Identify which cell holds the provided text, then report its [x, y] central coordinate. 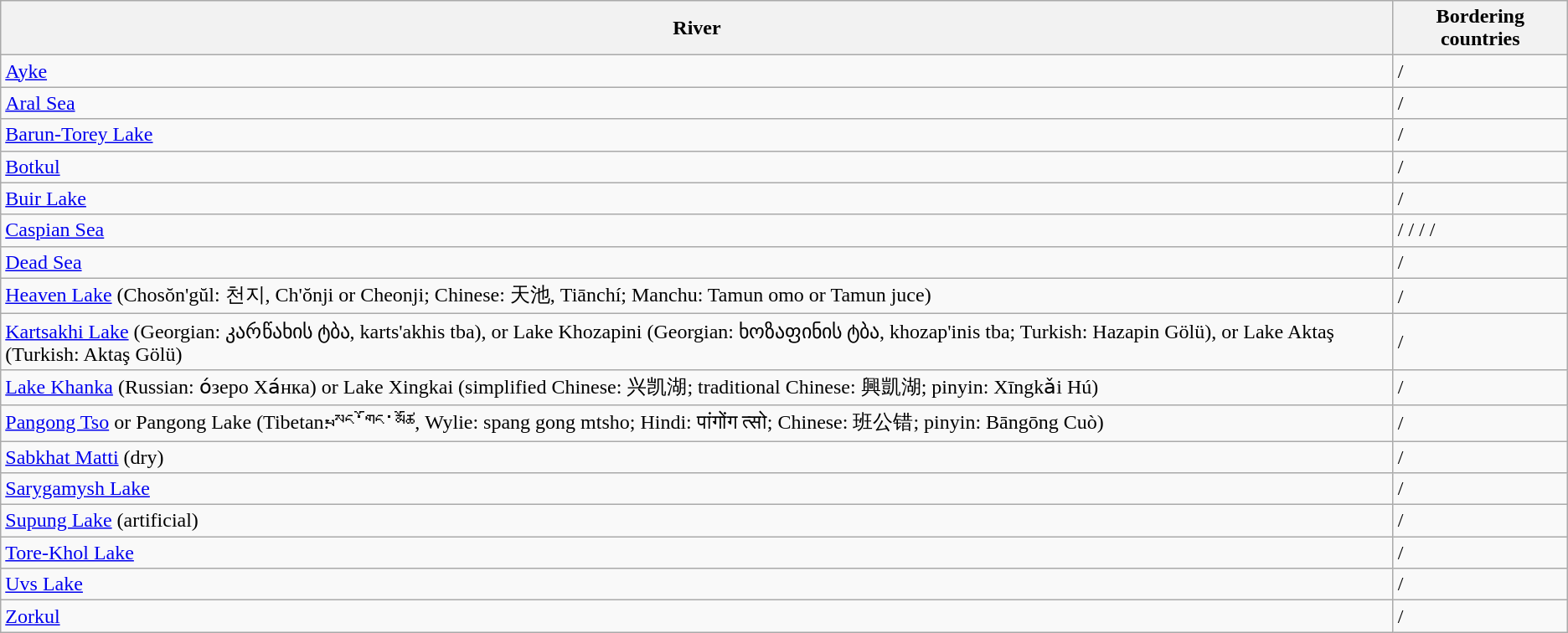
Lake Khanka (Russian: о́зеро Ха́нка) or Lake Xingkai (simplified Chinese: 兴凯湖; traditional Chinese: 興凱湖; pinyin: Xīngkǎi Hú) [697, 387]
Bordering countries [1480, 28]
Pangong Tso or Pangong Lake (Tibetan: སྤང་གོང་མཚོ, Wylie: spang gong mtsho; Hindi: पांगोंग त्सो; Chinese: 班公错; pinyin: Bāngōng Cuò) [697, 424]
Sarygamysh Lake [697, 489]
Heaven Lake (Chosŏn'gŭl: 천지, Ch'ŏnji or Cheonji; Chinese: 天池, Tiānchí; Manchu: Tamun omo or Tamun juce) [697, 296]
Dead Sea [697, 262]
Uvs Lake [697, 584]
Aral Sea [697, 103]
Zorkul [697, 616]
Barun-Torey Lake [697, 135]
Supung Lake (artificial) [697, 521]
Tore-Khol Lake [697, 553]
Ayke [697, 71]
/ / / / [1480, 230]
River [697, 28]
Caspian Sea [697, 230]
Botkul [697, 167]
Buir Lake [697, 198]
Sabkhat Matti (dry) [697, 456]
